From the cell containing the given text, extract its center point as (X, Y) coordinate. 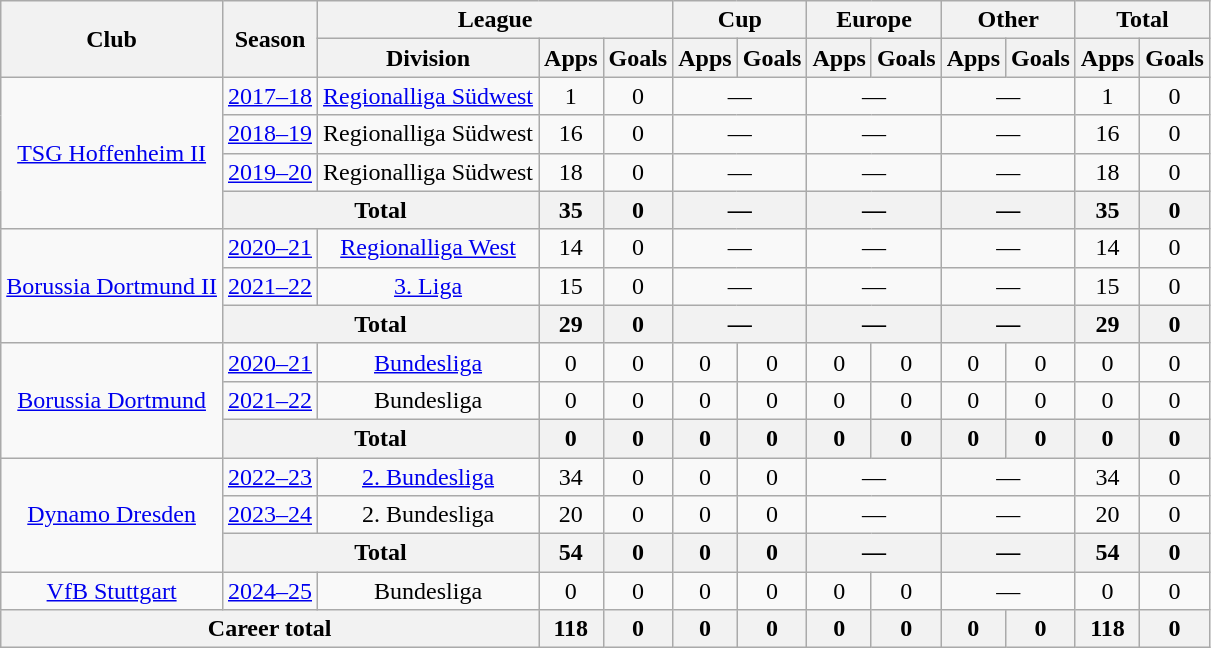
Regionalliga West (428, 248)
2024–25 (270, 591)
Career total (270, 629)
3. Liga (428, 286)
Dynamo Dresden (112, 515)
Division (428, 58)
Season (270, 39)
Borussia Dortmund II (112, 286)
2019–20 (270, 172)
Other (1008, 20)
VfB Stuttgart (112, 591)
Borussia Dortmund (112, 400)
Cup (740, 20)
2023–24 (270, 515)
League (496, 20)
2018–19 (270, 134)
TSG Hoffenheim II (112, 153)
Europe (874, 20)
Club (112, 39)
2022–23 (270, 477)
2017–18 (270, 96)
